Determine the (X, Y) coordinate at the center of the cell enclosing the given text.  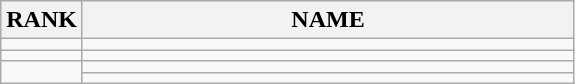
RANK (42, 20)
NAME (328, 20)
